Return the (X, Y) coordinate for the center point of the cell that contains the specified text.  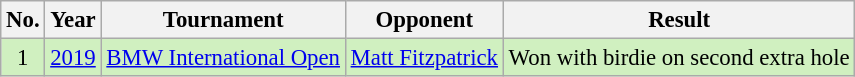
Year (73, 20)
Result (679, 20)
Matt Fitzpatrick (424, 58)
Tournament (223, 20)
No. (23, 20)
1 (23, 58)
2019 (73, 58)
BMW International Open (223, 58)
Opponent (424, 20)
Won with birdie on second extra hole (679, 58)
